Return [X, Y] of the center of cell containing provided text 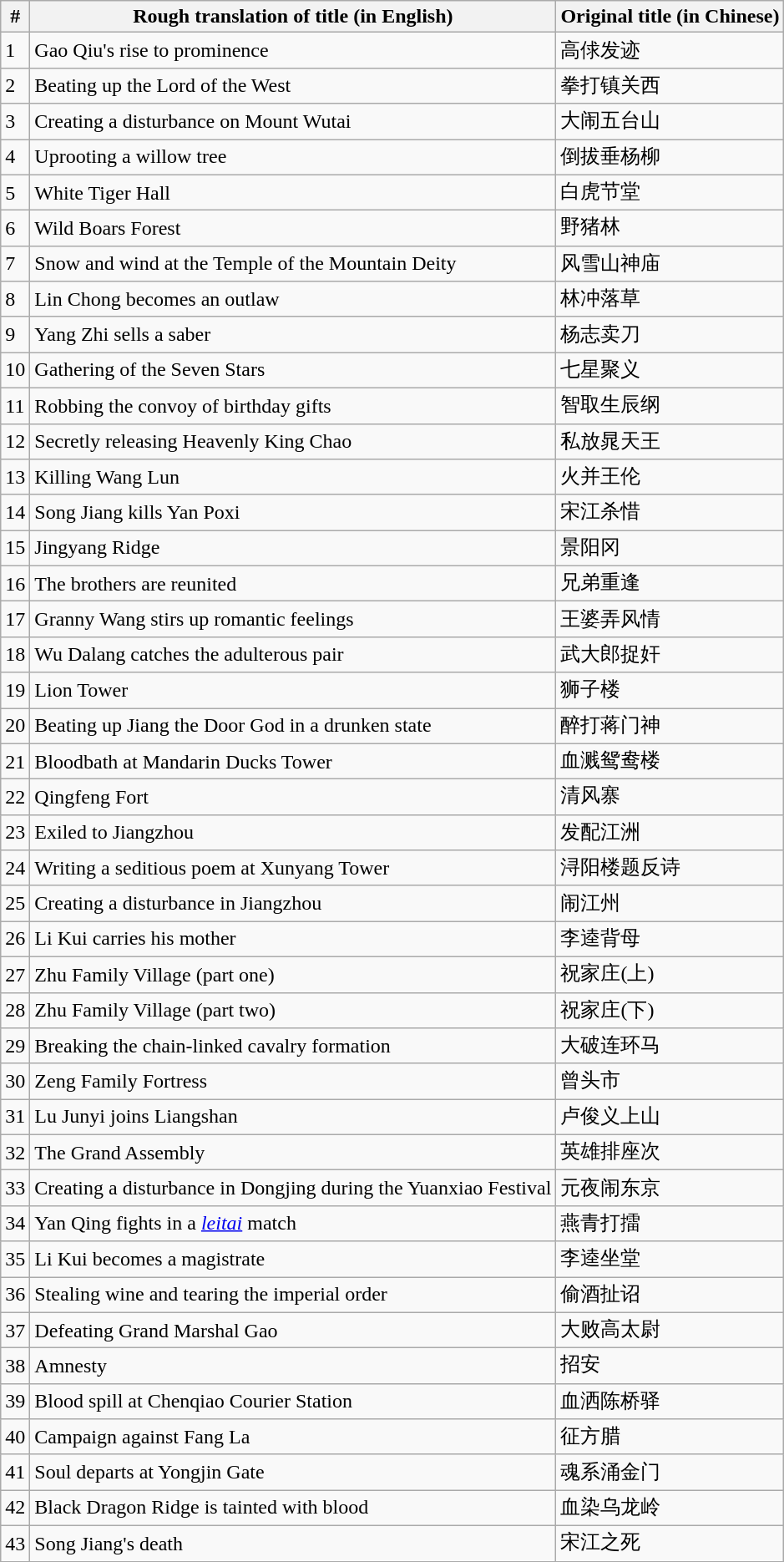
White Tiger Hall [293, 192]
25 [15, 904]
14 [15, 513]
24 [15, 869]
Rough translation of title (in English) [293, 17]
5 [15, 192]
The Grand Assembly [293, 1153]
杨志卖刀 [670, 334]
智取生辰纲 [670, 406]
王婆弄风情 [670, 620]
风雪山神庙 [670, 264]
31 [15, 1118]
26 [15, 939]
兄弟重逢 [670, 583]
33 [15, 1188]
32 [15, 1153]
大败高太尉 [670, 1330]
清风寨 [670, 797]
血染乌龙岭 [670, 1509]
招安 [670, 1367]
Lin Chong becomes an outlaw [293, 299]
37 [15, 1330]
Zhu Family Village (part one) [293, 974]
卢俊义上山 [670, 1118]
12 [15, 441]
发配江洲 [670, 832]
大闹五台山 [670, 122]
3 [15, 122]
Creating a disturbance in Jiangzhou [293, 904]
Wu Dalang catches the adulterous pair [293, 655]
4 [15, 157]
43 [15, 1544]
宋江杀惜 [670, 513]
30 [15, 1081]
私放晁天王 [670, 441]
9 [15, 334]
Amnesty [293, 1367]
Blood spill at Chenqiao Courier Station [293, 1402]
曾头市 [670, 1081]
Campaign against Fang La [293, 1437]
Granny Wang stirs up romantic feelings [293, 620]
22 [15, 797]
燕青打擂 [670, 1223]
Gao Qiu's rise to prominence [293, 50]
祝家庄(下) [670, 1011]
Black Dragon Ridge is tainted with blood [293, 1509]
Killing Wang Lun [293, 478]
39 [15, 1402]
Original title (in Chinese) [670, 17]
Beating up Jiang the Door God in a drunken state [293, 727]
Lu Junyi joins Liangshan [293, 1118]
28 [15, 1011]
白虎节堂 [670, 192]
血洒陈桥驿 [670, 1402]
38 [15, 1367]
Yan Qing fights in a leitai match [293, 1223]
武大郎捉奸 [670, 655]
征方腊 [670, 1437]
Zeng Family Fortress [293, 1081]
Bloodbath at Mandarin Ducks Tower [293, 762]
闹江州 [670, 904]
42 [15, 1509]
英雄排座次 [670, 1153]
34 [15, 1223]
林冲落草 [670, 299]
Li Kui carries his mother [293, 939]
Secretly releasing Heavenly King Chao [293, 441]
大破连环马 [670, 1046]
35 [15, 1260]
Exiled to Jiangzhou [293, 832]
11 [15, 406]
Gathering of the Seven Stars [293, 371]
Breaking the chain-linked cavalry formation [293, 1046]
16 [15, 583]
Writing a seditious poem at Xunyang Tower [293, 869]
Stealing wine and tearing the imperial order [293, 1295]
41 [15, 1472]
醉打蒋门神 [670, 727]
倒拔垂杨柳 [670, 157]
Snow and wind at the Temple of the Mountain Deity [293, 264]
19 [15, 690]
10 [15, 371]
6 [15, 229]
# [15, 17]
浔阳楼题反诗 [670, 869]
17 [15, 620]
Defeating Grand Marshal Gao [293, 1330]
偷酒扯诏 [670, 1295]
狮子楼 [670, 690]
Song Jiang's death [293, 1544]
7 [15, 264]
景阳冈 [670, 548]
Zhu Family Village (part two) [293, 1011]
Robbing the convoy of birthday gifts [293, 406]
Li Kui becomes a magistrate [293, 1260]
Yang Zhi sells a saber [293, 334]
七星聚义 [670, 371]
血溅鸳鸯楼 [670, 762]
8 [15, 299]
29 [15, 1046]
Soul departs at Yongjin Gate [293, 1472]
36 [15, 1295]
火并王伦 [670, 478]
21 [15, 762]
2 [15, 85]
魂系涌金门 [670, 1472]
元夜闹东京 [670, 1188]
Beating up the Lord of the West [293, 85]
Qingfeng Fort [293, 797]
13 [15, 478]
1 [15, 50]
高俅发迹 [670, 50]
宋江之死 [670, 1544]
15 [15, 548]
Uprooting a willow tree [293, 157]
祝家庄(上) [670, 974]
Lion Tower [293, 690]
野猪林 [670, 229]
Wild Boars Forest [293, 229]
拳打镇关西 [670, 85]
李逵背母 [670, 939]
Jingyang Ridge [293, 548]
Song Jiang kills Yan Poxi [293, 513]
27 [15, 974]
23 [15, 832]
李逵坐堂 [670, 1260]
40 [15, 1437]
18 [15, 655]
The brothers are reunited [293, 583]
Creating a disturbance on Mount Wutai [293, 122]
20 [15, 727]
Creating a disturbance in Dongjing during the Yuanxiao Festival [293, 1188]
